Scan for the cell matching the given text and deliver its [x, y] coordinate at center. 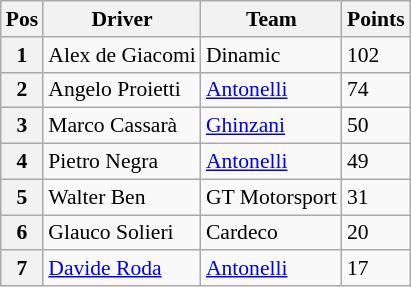
102 [376, 55]
Driver [122, 19]
6 [22, 233]
17 [376, 269]
Cardeco [272, 233]
Alex de Giacomi [122, 55]
Pietro Negra [122, 162]
50 [376, 126]
Davide Roda [122, 269]
49 [376, 162]
Team [272, 19]
Angelo Proietti [122, 90]
2 [22, 90]
5 [22, 197]
3 [22, 126]
7 [22, 269]
Dinamic [272, 55]
Ghinzani [272, 126]
Marco Cassarà [122, 126]
74 [376, 90]
1 [22, 55]
GT Motorsport [272, 197]
Pos [22, 19]
Points [376, 19]
Glauco Solieri [122, 233]
Walter Ben [122, 197]
4 [22, 162]
31 [376, 197]
20 [376, 233]
